Locate the cell with the specified text and output its [x, y] center coordinate. 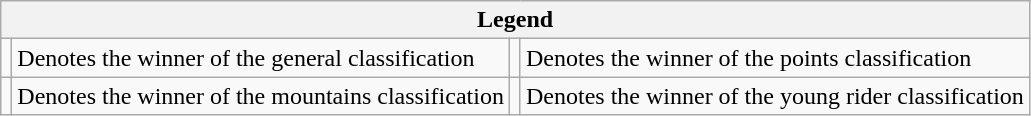
Legend [516, 20]
Denotes the winner of the mountains classification [261, 96]
Denotes the winner of the points classification [774, 58]
Denotes the winner of the young rider classification [774, 96]
Denotes the winner of the general classification [261, 58]
